For the text-containing cell, return its midpoint in [X, Y] coordinate format. 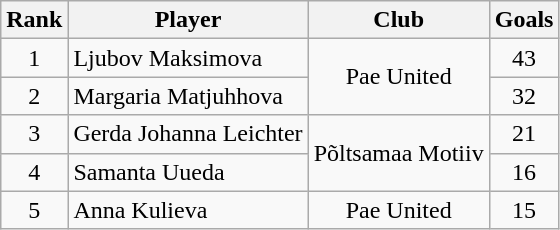
4 [34, 172]
21 [524, 134]
Gerda Johanna Leichter [188, 134]
2 [34, 96]
15 [524, 210]
Player [188, 20]
Margaria Matjuhhova [188, 96]
Põltsamaa Motiiv [398, 153]
1 [34, 58]
32 [524, 96]
16 [524, 172]
5 [34, 210]
Ljubov Maksimova [188, 58]
Rank [34, 20]
43 [524, 58]
Club [398, 20]
Samanta Uueda [188, 172]
Anna Kulieva [188, 210]
3 [34, 134]
Goals [524, 20]
